For the text-containing cell, return its midpoint in [X, Y] coordinate format. 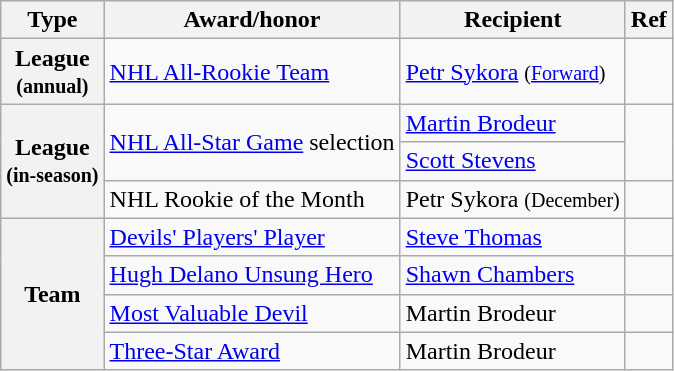
Petr Sykora (Forward) [512, 72]
League(in-season) [52, 161]
NHL All-Star Game selection [252, 142]
League(annual) [52, 72]
Devils' Players' Player [252, 237]
NHL All-Rookie Team [252, 72]
Hugh Delano Unsung Hero [252, 275]
Three-Star Award [252, 351]
Petr Sykora (December) [512, 199]
Recipient [512, 20]
Ref [648, 20]
Team [52, 294]
NHL Rookie of the Month [252, 199]
Steve Thomas [512, 237]
Scott Stevens [512, 161]
Type [52, 20]
Shawn Chambers [512, 275]
Award/honor [252, 20]
Most Valuable Devil [252, 313]
